Provide the (x, y) coordinate of the cell's center where the given text is located.  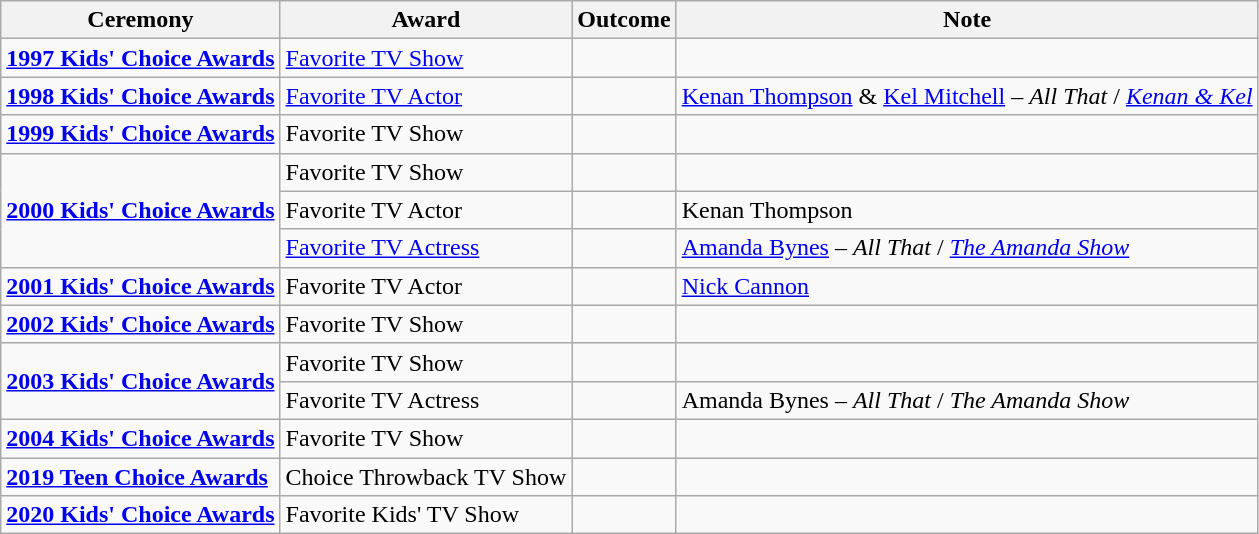
1999 Kids' Choice Awards (140, 134)
Kenan Thompson & Kel Mitchell – All That / Kenan & Kel (967, 96)
2003 Kids' Choice Awards (140, 381)
2004 Kids' Choice Awards (140, 438)
2000 Kids' Choice Awards (140, 210)
Nick Cannon (967, 286)
2019 Teen Choice Awards (140, 477)
2001 Kids' Choice Awards (140, 286)
Choice Throwback TV Show (426, 477)
1997 Kids' Choice Awards (140, 58)
Ceremony (140, 20)
2020 Kids' Choice Awards (140, 515)
Award (426, 20)
Kenan Thompson (967, 210)
1998 Kids' Choice Awards (140, 96)
2002 Kids' Choice Awards (140, 324)
Note (967, 20)
Outcome (624, 20)
Favorite Kids' TV Show (426, 515)
